Search for the cell housing the specified text and yield its [x, y] center coordinate. 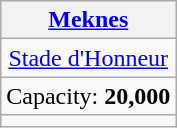
Meknes [88, 20]
Capacity: 20,000 [88, 96]
Stade d'Honneur [88, 58]
